Capture the cell that displays the provided text and extract its (X, Y) central coordinate. 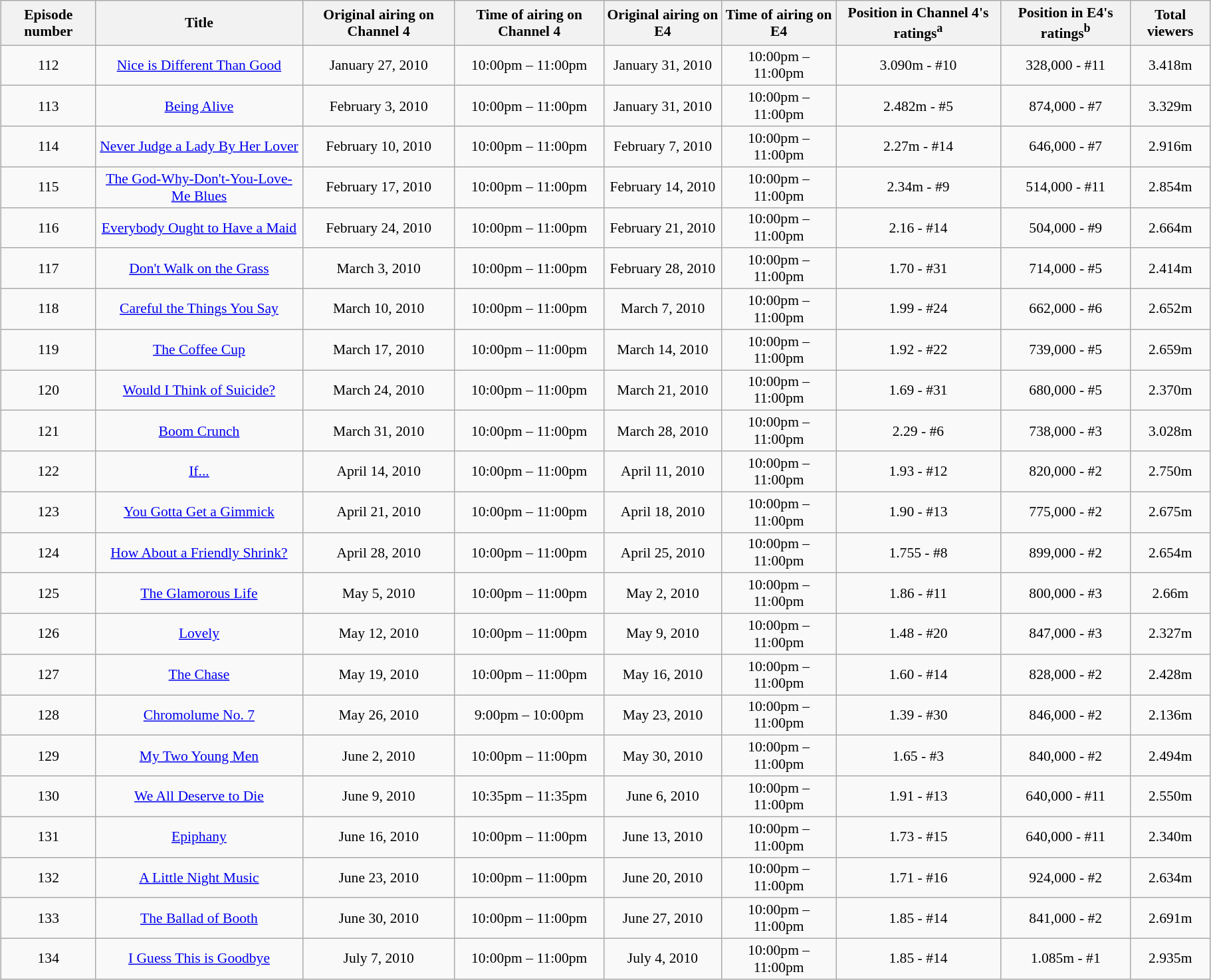
1.86 - #11 (919, 594)
July 4, 2010 (663, 959)
2.482m - #5 (919, 106)
2.27m - #14 (919, 146)
June 6, 2010 (663, 796)
820,000 - #2 (1065, 472)
The Coffee Cup (199, 349)
714,000 - #5 (1065, 268)
April 14, 2010 (379, 472)
Time of airing on Channel 4 (529, 23)
3.028m (1170, 431)
2.935m (1170, 959)
514,000 - #11 (1065, 187)
124 (49, 553)
113 (49, 106)
739,000 - #5 (1065, 349)
Would I Think of Suicide? (199, 391)
June 27, 2010 (663, 918)
114 (49, 146)
2.414m (1170, 268)
800,000 - #3 (1065, 594)
1.69 - #31 (919, 391)
9:00pm – 10:00pm (529, 715)
899,000 - #2 (1065, 553)
1.60 - #14 (919, 675)
841,000 - #2 (1065, 918)
1.91 - #13 (919, 796)
775,000 - #2 (1065, 512)
Boom Crunch (199, 431)
117 (49, 268)
130 (49, 796)
Position in E4's ratingsb (1065, 23)
February 14, 2010 (663, 187)
March 21, 2010 (663, 391)
134 (49, 959)
March 31, 2010 (379, 431)
May 12, 2010 (379, 634)
129 (49, 756)
May 26, 2010 (379, 715)
1.085m - #1 (1065, 959)
June 9, 2010 (379, 796)
874,000 - #7 (1065, 106)
662,000 - #6 (1065, 310)
Don't Walk on the Grass (199, 268)
January 27, 2010 (379, 65)
Nice is Different Than Good (199, 65)
2.659m (1170, 349)
We All Deserve to Die (199, 796)
How About a Friendly Shrink? (199, 553)
I Guess This is Goodbye (199, 959)
April 25, 2010 (663, 553)
118 (49, 310)
Epiphany (199, 837)
May 2, 2010 (663, 594)
115 (49, 187)
March 14, 2010 (663, 349)
Position in Channel 4's ratingsa (919, 23)
June 16, 2010 (379, 837)
2.136m (1170, 715)
Original airing on E4 (663, 23)
May 23, 2010 (663, 715)
738,000 - #3 (1065, 431)
May 19, 2010 (379, 675)
2.428m (1170, 675)
Careful the Things You Say (199, 310)
2.652m (1170, 310)
1.70 - #31 (919, 268)
2.340m (1170, 837)
2.664m (1170, 227)
133 (49, 918)
Episode number (49, 23)
June 30, 2010 (379, 918)
May 9, 2010 (663, 634)
132 (49, 877)
328,000 - #11 (1065, 65)
1.99 - #24 (919, 310)
1.48 - #20 (919, 634)
2.34m - #9 (919, 187)
1.92 - #22 (919, 349)
June 20, 2010 (663, 877)
June 23, 2010 (379, 877)
March 28, 2010 (663, 431)
If... (199, 472)
1.39 - #30 (919, 715)
646,000 - #7 (1065, 146)
April 21, 2010 (379, 512)
July 7, 2010 (379, 959)
504,000 - #9 (1065, 227)
April 11, 2010 (663, 472)
Being Alive (199, 106)
3.418m (1170, 65)
122 (49, 472)
2.675m (1170, 512)
February 24, 2010 (379, 227)
1.73 - #15 (919, 837)
The God-Why-Don't-You-Love-Me Blues (199, 187)
121 (49, 431)
The Chase (199, 675)
February 28, 2010 (663, 268)
A Little Night Music (199, 877)
3.090m - #10 (919, 65)
128 (49, 715)
120 (49, 391)
924,000 - #2 (1065, 877)
2.634m (1170, 877)
2.327m (1170, 634)
2.750m (1170, 472)
123 (49, 512)
February 7, 2010 (663, 146)
2.854m (1170, 187)
1.93 - #12 (919, 472)
127 (49, 675)
June 2, 2010 (379, 756)
Lovely (199, 634)
10:35pm – 11:35pm (529, 796)
1.90 - #13 (919, 512)
You Gotta Get a Gimmick (199, 512)
2.494m (1170, 756)
3.329m (1170, 106)
Chromolume No. 7 (199, 715)
March 3, 2010 (379, 268)
Total viewers (1170, 23)
1.755 - #8 (919, 553)
The Ballad of Booth (199, 918)
2.916m (1170, 146)
The Glamorous Life (199, 594)
2.691m (1170, 918)
March 10, 2010 (379, 310)
680,000 - #5 (1065, 391)
Never Judge a Lady By Her Lover (199, 146)
June 13, 2010 (663, 837)
April 18, 2010 (663, 512)
840,000 - #2 (1065, 756)
847,000 - #3 (1065, 634)
119 (49, 349)
2.654m (1170, 553)
May 16, 2010 (663, 675)
Original airing on Channel 4 (379, 23)
116 (49, 227)
Time of airing on E4 (779, 23)
My Two Young Men (199, 756)
846,000 - #2 (1065, 715)
May 5, 2010 (379, 594)
1.71 - #16 (919, 877)
126 (49, 634)
131 (49, 837)
112 (49, 65)
2.66m (1170, 594)
2.16 - #14 (919, 227)
March 24, 2010 (379, 391)
2.370m (1170, 391)
1.65 - #3 (919, 756)
March 17, 2010 (379, 349)
May 30, 2010 (663, 756)
February 3, 2010 (379, 106)
2.29 - #6 (919, 431)
March 7, 2010 (663, 310)
2.550m (1170, 796)
828,000 - #2 (1065, 675)
125 (49, 594)
Everybody Ought to Have a Maid (199, 227)
February 17, 2010 (379, 187)
February 21, 2010 (663, 227)
February 10, 2010 (379, 146)
Title (199, 23)
April 28, 2010 (379, 553)
